Identify which cell holds the provided text, then report its [X, Y] central coordinate. 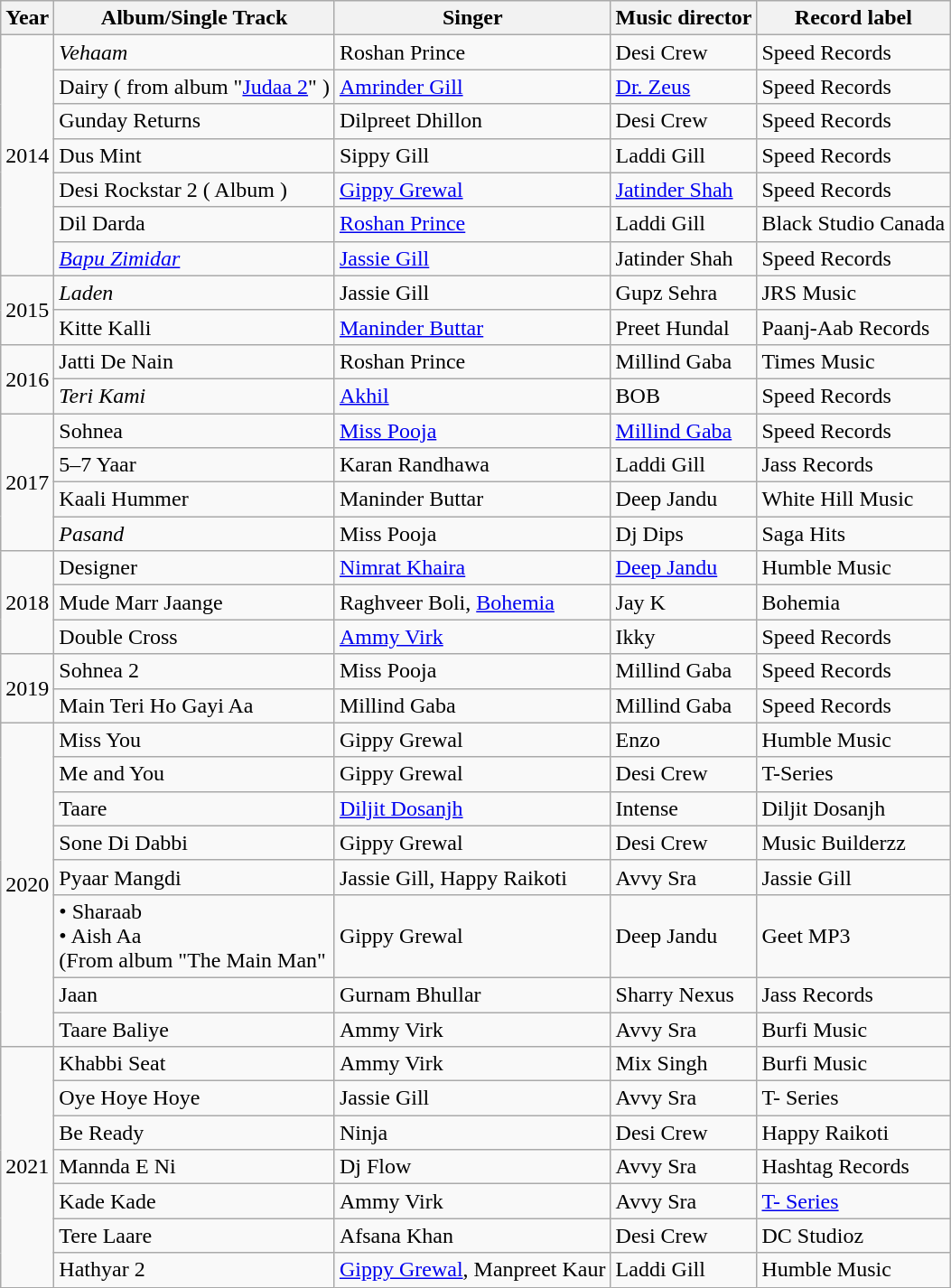
Hashtag Records [853, 1167]
Hathyar 2 [195, 1270]
Album/Single Track [195, 18]
Preet Hundal [684, 327]
Intense [684, 808]
2016 [27, 378]
Sharry Nexus [684, 994]
Nimrat Khaira [472, 568]
Be Ready [195, 1133]
Kitte Kalli [195, 327]
Ikky [684, 637]
Mannda E Ni [195, 1167]
Desi Rockstar 2 ( Album ) [195, 190]
Taare Baliye [195, 1029]
Geet MP3 [853, 936]
Dilpreet Dhillon [472, 121]
White Hill Music [853, 499]
Jaan [195, 994]
Sohnea [195, 431]
Dj Flow [472, 1167]
Laden [195, 293]
2014 [27, 155]
Sone Di Dabbi [195, 843]
Mix Singh [684, 1064]
Gunday Returns [195, 121]
Black Studio Canada [853, 224]
Record label [853, 18]
Ninja [472, 1133]
Jatti De Nain [195, 361]
Happy Raikoti [853, 1133]
Dairy ( from album "Judaa 2" ) [195, 87]
Year [27, 18]
Paanj-Aab Records [853, 327]
Dil Darda [195, 224]
Oye Hoye Hoye [195, 1098]
Dj Dips [684, 534]
Double Cross [195, 637]
2015 [27, 310]
Miss You [195, 740]
T-Series [853, 774]
DC Studioz [853, 1236]
Times Music [853, 361]
JRS Music [853, 293]
Kade Kade [195, 1201]
Pasand [195, 534]
Tere Laare [195, 1236]
2018 [27, 602]
Dus Mint [195, 155]
Jassie Gill, Happy Raikoti [472, 877]
Karan Randhawa [472, 465]
Saga Hits [853, 534]
Vehaam [195, 52]
Mude Marr Jaange [195, 602]
Music director [684, 18]
2020 [27, 884]
Kaali Hummer [195, 499]
Pyaar Mangdi [195, 877]
Raghveer Boli, Bohemia [472, 602]
Sohnea 2 [195, 671]
Me and You [195, 774]
Dr. Zeus [684, 87]
Afsana Khan [472, 1236]
Enzo [684, 740]
Bapu Zimidar [195, 258]
Singer [472, 18]
Music Builderzz [853, 843]
Main Teri Ho Gayi Aa [195, 705]
Khabbi Seat [195, 1064]
Akhil [472, 396]
2019 [27, 688]
Amrinder Gill [472, 87]
Bohemia [853, 602]
Teri Kami [195, 396]
Jay K [684, 602]
Gippy Grewal, Manpreet Kaur [472, 1270]
• Sharaab• Aish Aa(From album "The Main Man" [195, 936]
5–7 Yaar [195, 465]
2017 [27, 482]
Taare [195, 808]
Gupz Sehra [684, 293]
Sippy Gill [472, 155]
Gurnam Bhullar [472, 994]
Designer [195, 568]
BOB [684, 396]
2021 [27, 1167]
